Scan for the cell matching the given text and deliver its [X, Y] coordinate at center. 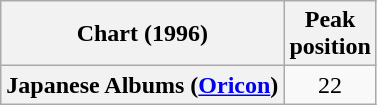
Peakposition [330, 34]
22 [330, 85]
Japanese Albums (Oricon) [142, 85]
Chart (1996) [142, 34]
